Detect which cell encompasses the target text, then output its (x, y) center coordinate. 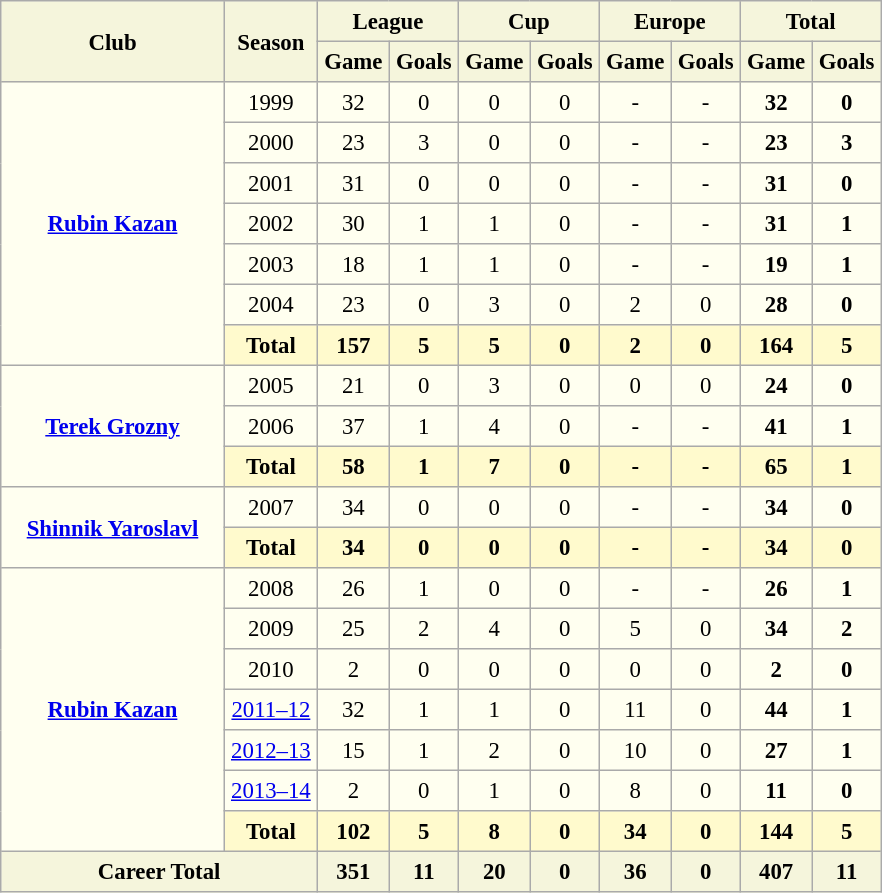
2008 (270, 588)
18 (353, 264)
15 (353, 750)
25 (353, 628)
37 (353, 426)
2013–14 (270, 790)
2000 (270, 142)
351 (353, 871)
2011–12 (270, 709)
144 (776, 831)
20 (494, 871)
2006 (270, 426)
2005 (270, 385)
Cup (528, 21)
Terek Grozny (113, 426)
7 (494, 466)
27 (776, 750)
19 (776, 264)
44 (776, 709)
58 (353, 466)
2012–13 (270, 750)
2007 (270, 507)
24 (776, 385)
407 (776, 871)
164 (776, 345)
2002 (270, 223)
2010 (270, 669)
2004 (270, 304)
2003 (270, 264)
Shinnik Yaroslavl (113, 528)
Season (270, 42)
36 (635, 871)
30 (353, 223)
102 (353, 831)
2009 (270, 628)
League (388, 21)
21 (353, 385)
65 (776, 466)
28 (776, 304)
Europe (670, 21)
41 (776, 426)
1999 (270, 102)
Club (113, 42)
2001 (270, 183)
10 (635, 750)
Career Total (160, 871)
157 (353, 345)
